Identify which cell holds the provided text, then report its (x, y) central coordinate. 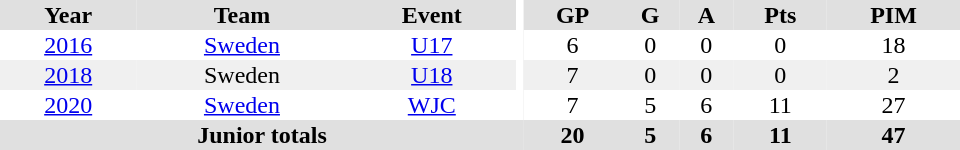
Team (242, 15)
2018 (68, 75)
18 (894, 45)
27 (894, 105)
Junior totals (262, 135)
U18 (432, 75)
Year (68, 15)
2016 (68, 45)
20 (572, 135)
WJC (432, 105)
2020 (68, 105)
G (650, 15)
GP (572, 15)
Pts (781, 15)
2 (894, 75)
U17 (432, 45)
47 (894, 135)
A (706, 15)
PIM (894, 15)
Event (432, 15)
